Pinpoint the cell where the given text exists, returning its (x, y) midpoint coordinate. 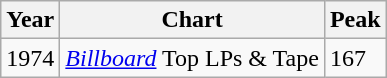
167 (355, 58)
Chart (192, 20)
Billboard Top LPs & Tape (192, 58)
1974 (30, 58)
Peak (355, 20)
Year (30, 20)
